Scan for the cell matching the given text and deliver its [x, y] coordinate at center. 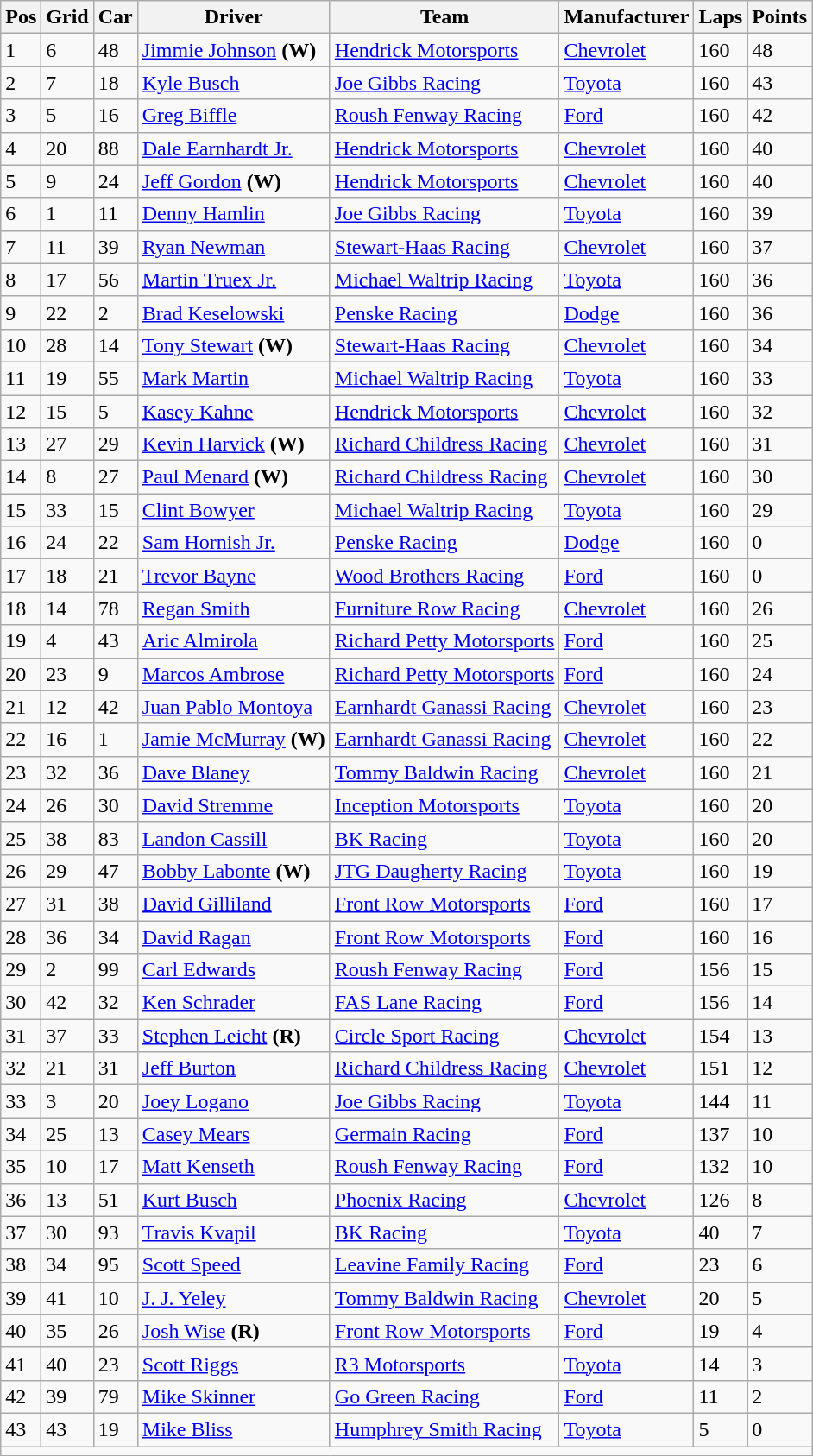
Brad Keselowski [233, 312]
78 [116, 608]
Jeff Gordon (W) [233, 181]
Bobby Labonte (W) [233, 871]
Regan Smith [233, 608]
126 [721, 1200]
Greg Biffle [233, 116]
Pos [21, 17]
Clint Bowyer [233, 510]
Jamie McMurray (W) [233, 740]
95 [116, 1265]
Driver [233, 17]
Sam Hornish Jr. [233, 543]
Kevin Harvick (W) [233, 444]
Manufacturer [627, 17]
David Gilliland [233, 904]
David Ragan [233, 936]
Denny Hamlin [233, 214]
Ken Schrader [233, 1003]
Wood Brothers Racing [444, 576]
Germain Racing [444, 1134]
79 [116, 1396]
Furniture Row Racing [444, 608]
Leavine Family Racing [444, 1265]
Inception Motorsports [444, 805]
Paul Menard (W) [233, 477]
137 [721, 1134]
JTG Daugherty Racing [444, 871]
Josh Wise (R) [233, 1331]
Laps [721, 17]
51 [116, 1200]
Jeff Burton [233, 1068]
Marcos Ambrose [233, 674]
Points [780, 17]
Ryan Newman [233, 247]
Dale Earnhardt Jr. [233, 148]
Mike Bliss [233, 1429]
Go Green Racing [444, 1396]
88 [116, 148]
Carl Edwards [233, 970]
Phoenix Racing [444, 1200]
Juan Pablo Montoya [233, 707]
144 [721, 1101]
151 [721, 1068]
FAS Lane Racing [444, 1003]
Scott Riggs [233, 1364]
R3 Motorsports [444, 1364]
J. J. Yeley [233, 1298]
Martin Truex Jr. [233, 280]
83 [116, 838]
154 [721, 1036]
132 [721, 1167]
56 [116, 280]
93 [116, 1232]
99 [116, 970]
Mike Skinner [233, 1396]
Aric Almirola [233, 641]
Mark Martin [233, 378]
Casey Mears [233, 1134]
Humphrey Smith Racing [444, 1429]
Matt Kenseth [233, 1167]
Joey Logano [233, 1101]
Dave Blaney [233, 772]
Landon Cassill [233, 838]
Scott Speed [233, 1265]
Car [116, 17]
47 [116, 871]
55 [116, 378]
Travis Kvapil [233, 1232]
Kyle Busch [233, 83]
Tony Stewart (W) [233, 345]
Kurt Busch [233, 1200]
Trevor Bayne [233, 576]
Team [444, 17]
Grid [67, 17]
Jimmie Johnson (W) [233, 50]
Stephen Leicht (R) [233, 1036]
David Stremme [233, 805]
Circle Sport Racing [444, 1036]
Kasey Kahne [233, 412]
